Return [X, Y] of the center of cell containing provided text 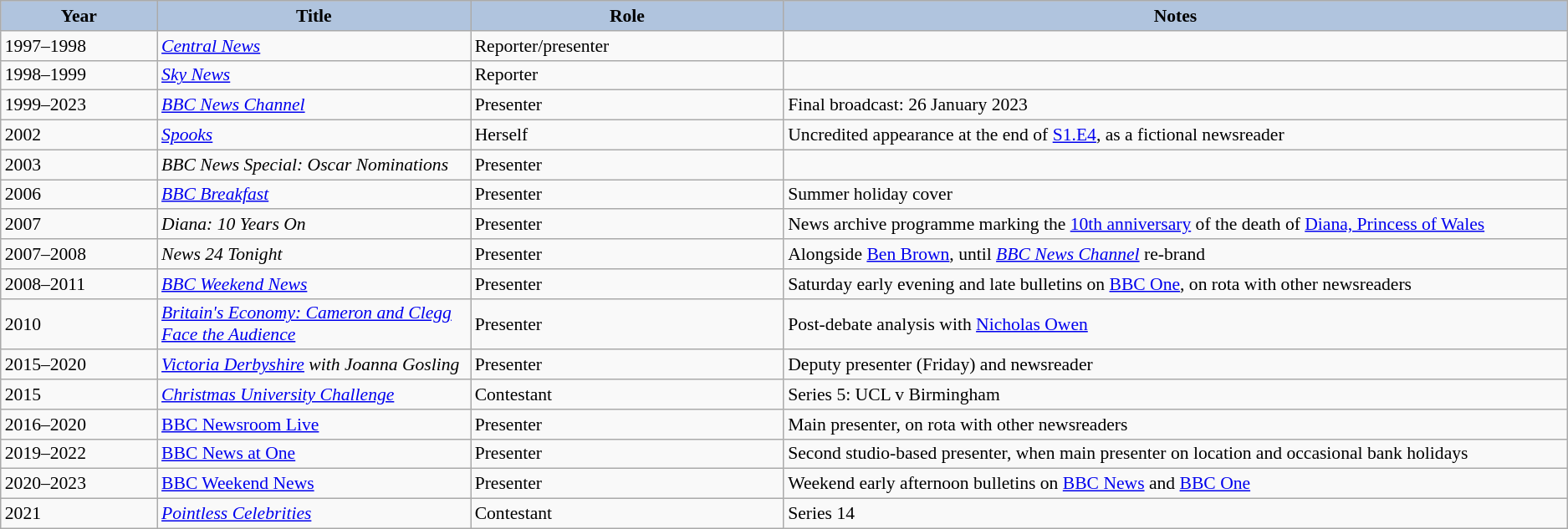
Central News [314, 46]
BBC Breakfast [314, 195]
1999–2023 [79, 105]
Saturday early evening and late bulletins on BBC One, on rota with other newsreaders [1175, 284]
Uncredited appearance at the end of S1.E4, as a fictional newsreader [1175, 135]
Series 5: UCL v Birmingham [1175, 394]
2002 [79, 135]
Weekend early afternoon bulletins on BBC News and BBC One [1175, 484]
2003 [79, 165]
Main presenter, on rota with other newsreaders [1175, 425]
Spooks [314, 135]
2015 [79, 394]
2021 [79, 514]
Year [79, 16]
1997–1998 [79, 46]
Herself [627, 135]
Diana: 10 Years On [314, 225]
Britain's Economy: Cameron and Clegg Face the Audience [314, 324]
News archive programme marking the 10th anniversary of the death of Diana, Princess of Wales [1175, 225]
2007 [79, 225]
Series 14 [1175, 514]
2007–2008 [79, 254]
Pointless Celebrities [314, 514]
BBC News at One [314, 454]
2010 [79, 324]
Christmas University Challenge [314, 394]
Sky News [314, 75]
Notes [1175, 16]
News 24 Tonight [314, 254]
BBC Newsroom Live [314, 425]
BBC News Special: Oscar Nominations [314, 165]
2020–2023 [79, 484]
1998–1999 [79, 75]
Reporter/presenter [627, 46]
Final broadcast: 26 January 2023 [1175, 105]
2019–2022 [79, 454]
BBC News Channel [314, 105]
2006 [79, 195]
2015–2020 [79, 365]
Reporter [627, 75]
Victoria Derbyshire with Joanna Gosling [314, 365]
2016–2020 [79, 425]
Deputy presenter (Friday) and newsreader [1175, 365]
Alongside Ben Brown, until BBC News Channel re-brand [1175, 254]
Second studio-based presenter, when main presenter on location and occasional bank holidays [1175, 454]
Role [627, 16]
Summer holiday cover [1175, 195]
Title [314, 16]
2008–2011 [79, 284]
Post-debate analysis with Nicholas Owen [1175, 324]
